Return (x, y) of the center of cell containing provided text 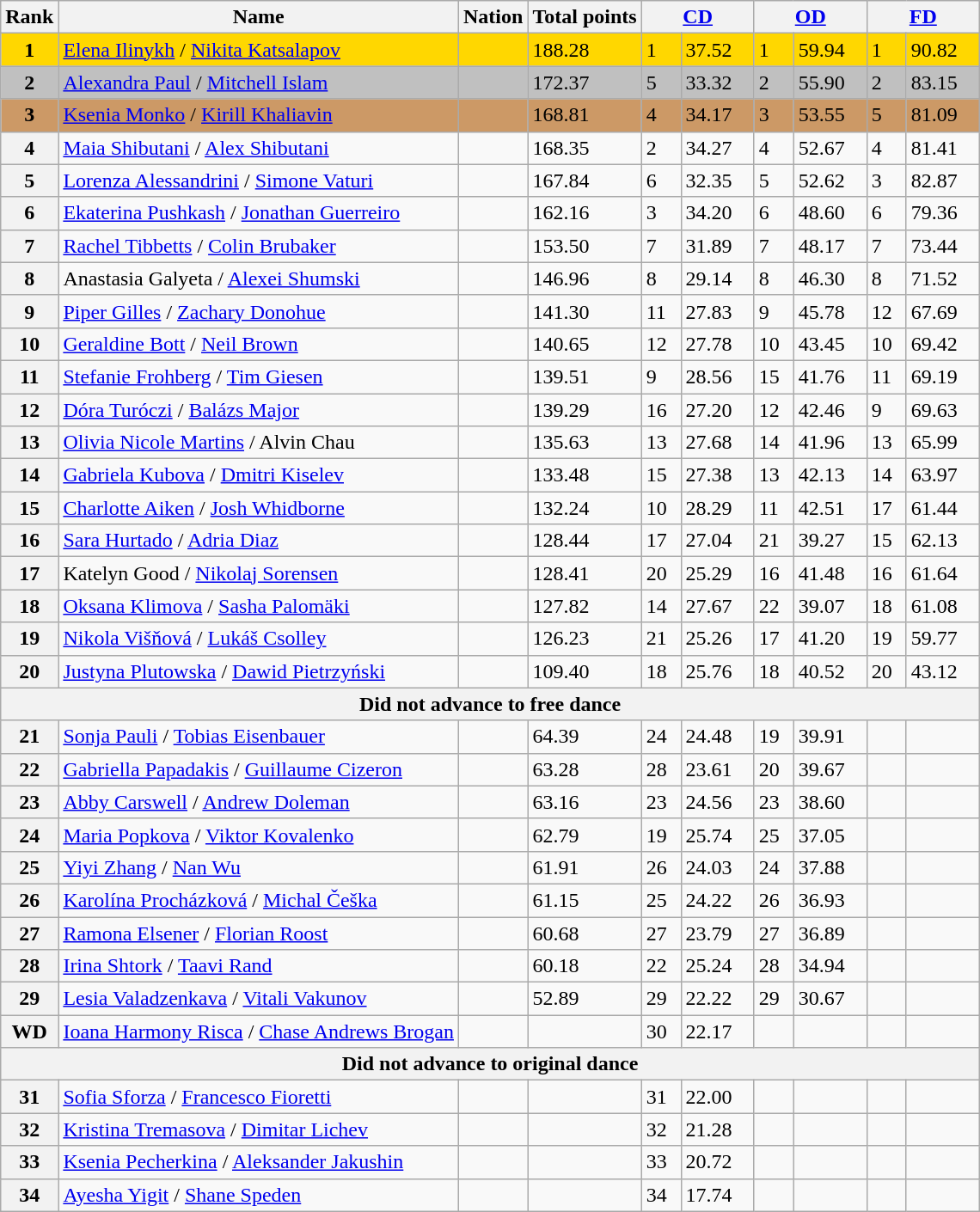
63.16 (585, 802)
41.76 (830, 376)
Justyna Plutowska / Dawid Pietrzyński (259, 671)
Anastasia Galyeta / Alexei Shumski (259, 279)
73.44 (942, 246)
135.63 (585, 443)
Ioana Harmony Risca / Chase Andrews Brogan (259, 1031)
30.67 (830, 999)
65.99 (942, 443)
162.16 (585, 213)
140.65 (585, 344)
Dóra Turóczi / Balázs Major (259, 410)
27.83 (717, 311)
Sara Hurtado / Adria Diaz (259, 541)
39.67 (830, 769)
43.45 (830, 344)
42.46 (830, 410)
Rachel Tibbetts / Colin Brubaker (259, 246)
23.79 (717, 933)
Elena Ilinykh / Nikita Katsalapov (259, 50)
Ayesha Yigit / Shane Speden (259, 1195)
41.48 (830, 573)
34.27 (717, 148)
43.12 (942, 671)
172.37 (585, 83)
48.60 (830, 213)
63.28 (585, 769)
139.29 (585, 410)
81.41 (942, 148)
79.36 (942, 213)
36.93 (830, 900)
34.20 (717, 213)
61.44 (942, 508)
28.29 (717, 508)
52.89 (585, 999)
69.63 (942, 410)
Abby Carswell / Andrew Doleman (259, 802)
45.78 (830, 311)
Gabriella Papadakis / Guillaume Cizeron (259, 769)
17.74 (717, 1195)
27.67 (717, 606)
Maia Shibutani / Alex Shibutani (259, 148)
42.51 (830, 508)
22.22 (717, 999)
Did not advance to free dance (490, 704)
37.05 (830, 835)
WD (29, 1031)
25.26 (717, 639)
69.19 (942, 376)
36.89 (830, 933)
Irina Shtork / Taavi Rand (259, 966)
Ksenia Pecherkina / Aleksander Jakushin (259, 1162)
61.64 (942, 573)
141.30 (585, 311)
25.74 (717, 835)
25.24 (717, 966)
Gabriela Kubova / Dmitri Kiselev (259, 475)
CD (698, 17)
Katelyn Good / Nikolaj Sorensen (259, 573)
27.04 (717, 541)
Total points (585, 17)
38.60 (830, 802)
67.69 (942, 311)
40.52 (830, 671)
127.82 (585, 606)
Sonja Pauli / Tobias Eisenbauer (259, 737)
Lorenza Alessandrini / Simone Vaturi (259, 181)
Karolína Procházková / Michal Češka (259, 900)
128.41 (585, 573)
FD (923, 17)
Piper Gilles / Zachary Donohue (259, 311)
27.38 (717, 475)
25.76 (717, 671)
OD (810, 17)
Maria Popkova / Viktor Kovalenko (259, 835)
60.18 (585, 966)
Olivia Nicole Martins / Alvin Chau (259, 443)
168.35 (585, 148)
62.79 (585, 835)
39.07 (830, 606)
Lesia Valadzenkava / Vitali Vakunov (259, 999)
Kristina Tremasova / Dimitar Lichev (259, 1129)
24.56 (717, 802)
41.20 (830, 639)
126.23 (585, 639)
Ksenia Monko / Kirill Khaliavin (259, 115)
Oksana Klimova / Sasha Palomäki (259, 606)
132.24 (585, 508)
90.82 (942, 50)
25.29 (717, 573)
Rank (29, 17)
64.39 (585, 737)
Charlotte Aiken / Josh Whidborne (259, 508)
139.51 (585, 376)
60.68 (585, 933)
Sofia Sforza / Francesco Fioretti (259, 1097)
27.68 (717, 443)
31.89 (717, 246)
27.20 (717, 410)
24.03 (717, 867)
53.55 (830, 115)
27.78 (717, 344)
69.42 (942, 344)
28.56 (717, 376)
Did not advance to original dance (490, 1064)
82.87 (942, 181)
109.40 (585, 671)
33.32 (717, 83)
48.17 (830, 246)
Stefanie Frohberg / Tim Giesen (259, 376)
29.14 (717, 279)
Geraldine Bott / Neil Brown (259, 344)
21.28 (717, 1129)
83.15 (942, 83)
30 (661, 1031)
61.91 (585, 867)
168.81 (585, 115)
61.08 (942, 606)
22.00 (717, 1097)
153.50 (585, 246)
34.17 (717, 115)
Nikola Višňová / Lukáš Csolley (259, 639)
61.15 (585, 900)
32.35 (717, 181)
71.52 (942, 279)
128.44 (585, 541)
42.13 (830, 475)
Yiyi Zhang / Nan Wu (259, 867)
46.30 (830, 279)
188.28 (585, 50)
24.48 (717, 737)
Ramona Elsener / Florian Roost (259, 933)
22.17 (717, 1031)
59.77 (942, 639)
Nation (493, 17)
Alexandra Paul / Mitchell Islam (259, 83)
59.94 (830, 50)
167.84 (585, 181)
55.90 (830, 83)
41.96 (830, 443)
39.27 (830, 541)
52.67 (830, 148)
39.91 (830, 737)
37.52 (717, 50)
81.09 (942, 115)
146.96 (585, 279)
37.88 (830, 867)
Ekaterina Pushkash / Jonathan Guerreiro (259, 213)
20.72 (717, 1162)
Name (259, 17)
62.13 (942, 541)
63.97 (942, 475)
24.22 (717, 900)
52.62 (830, 181)
23.61 (717, 769)
133.48 (585, 475)
34.94 (830, 966)
